Return the [X, Y] coordinate for the center point of the cell that contains the specified text.  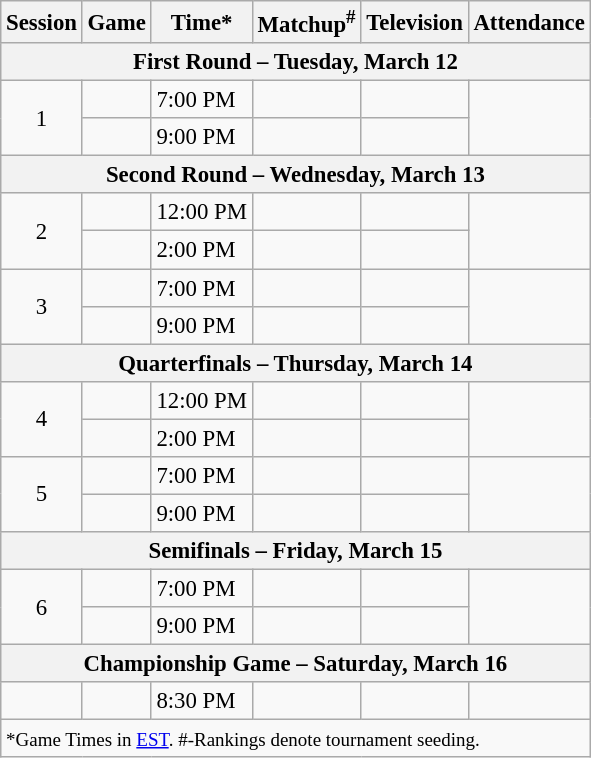
Television [414, 22]
Championship Game – Saturday, March 16 [296, 664]
Time* [202, 22]
4 [42, 418]
Attendance [529, 22]
8:30 PM [202, 701]
First Round – Tuesday, March 12 [296, 62]
*Game Times in EST. #-Rankings denote tournament seeding. [296, 739]
1 [42, 118]
3 [42, 306]
2 [42, 232]
Game [116, 22]
Semifinals – Friday, March 15 [296, 551]
Second Round – Wednesday, March 13 [296, 175]
6 [42, 606]
Quarterfinals – Thursday, March 14 [296, 363]
5 [42, 494]
Matchup# [306, 22]
Session [42, 22]
